Locate the cell with the specified text and output its (X, Y) center coordinate. 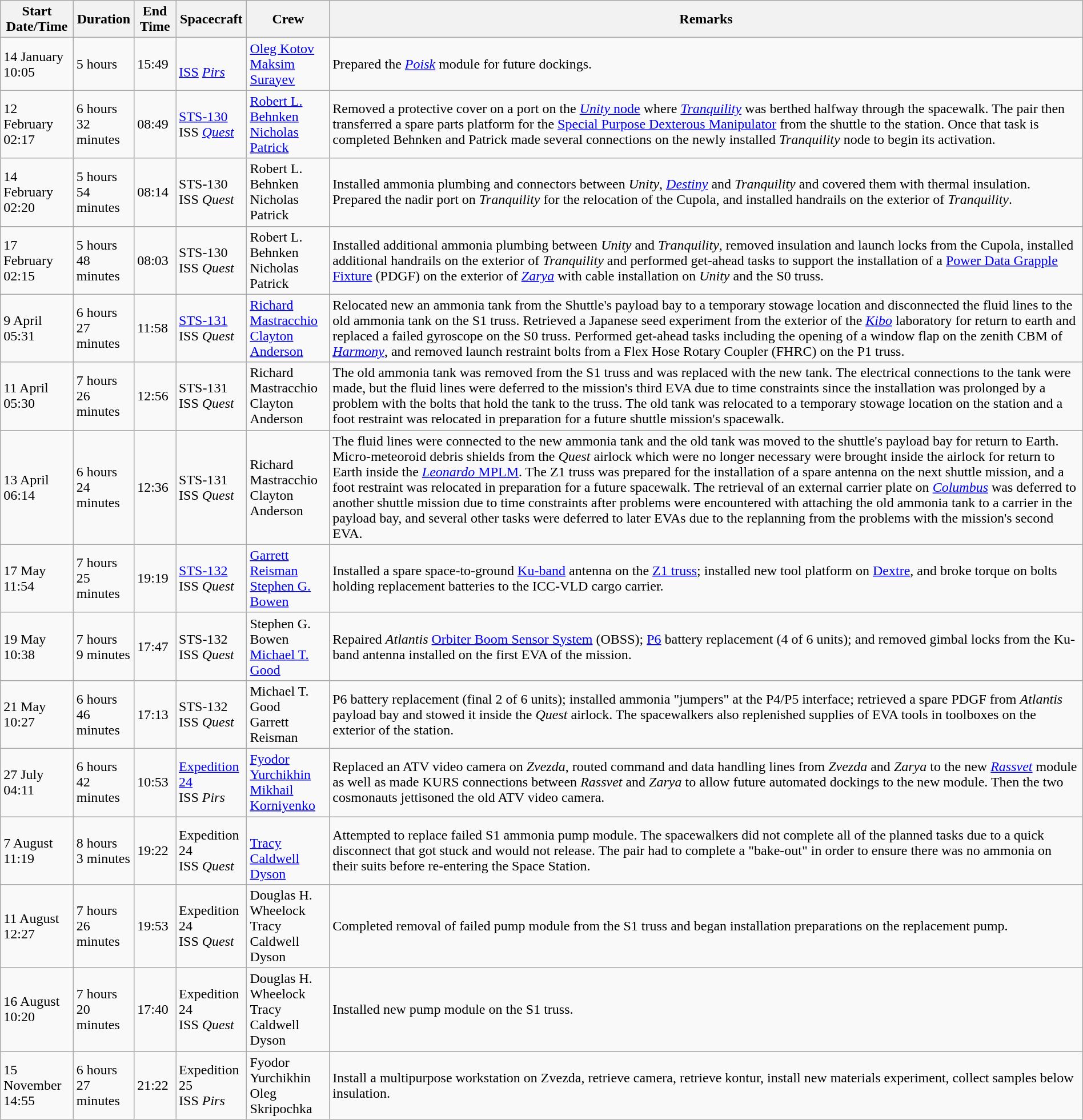
6 hours46 minutes (103, 714)
10:53 (155, 782)
Garrett Reisman Stephen G. Bowen (288, 578)
Installed new pump module on the S1 truss. (706, 1010)
7 hours9 minutes (103, 647)
11 August12:27 (37, 926)
Fyodor YurchikhinOleg Skripochka (288, 1085)
15:49 (155, 64)
14 February02:20 (37, 192)
11:58 (155, 328)
17:40 (155, 1010)
12:56 (155, 396)
End Time (155, 19)
Robert L. Behnken Nicholas Patrick (288, 125)
Michael T. GoodGarrett Reisman (288, 714)
27 July04:11 (37, 782)
Completed removal of failed pump module from the S1 truss and began installation preparations on the replacement pump. (706, 926)
17:13 (155, 714)
Prepared the Poisk module for future dockings. (706, 64)
5 hours54 minutes (103, 192)
08:03 (155, 260)
Remarks (706, 19)
Crew (288, 19)
6 hours32 minutes (103, 125)
Install a multipurpose workstation on Zvezda, retrieve camera, retrieve kontur, install new materials experiment, collect samples below insulation. (706, 1085)
17:47 (155, 647)
Tracy Caldwell Dyson (288, 851)
16 August10:20 (37, 1010)
17 May11:54 (37, 578)
12 February02:17 (37, 125)
ISS Pirs (211, 64)
14 January10:05 (37, 64)
8 hours3 minutes (103, 851)
19 May10:38 (37, 647)
Expedition 24ISS Pirs (211, 782)
15 November14:55 (37, 1085)
Spacecraft (211, 19)
19:22 (155, 851)
Expedition 25ISS Pirs (211, 1085)
6 hours24 minutes (103, 487)
6 hours42 minutes (103, 782)
Richard Mastracchio Clayton Anderson (288, 328)
13 April06:14 (37, 487)
Duration (103, 19)
7 hours25 minutes (103, 578)
12:36 (155, 487)
7 hours20 minutes (103, 1010)
Fyodor Yurchikhin Mikhail Korniyenko (288, 782)
5 hours (103, 64)
08:49 (155, 125)
Start Date/Time (37, 19)
Oleg Kotov Maksim Surayev (288, 64)
11 April05:30 (37, 396)
17 February02:15 (37, 260)
9 April05:31 (37, 328)
7 August11:19 (37, 851)
19:53 (155, 926)
08:14 (155, 192)
Stephen G. Bowen Michael T. Good (288, 647)
21 May10:27 (37, 714)
21:22 (155, 1085)
19:19 (155, 578)
5 hours48 minutes (103, 260)
